Provide the (X, Y) coordinate of the cell's center where the given text is located.  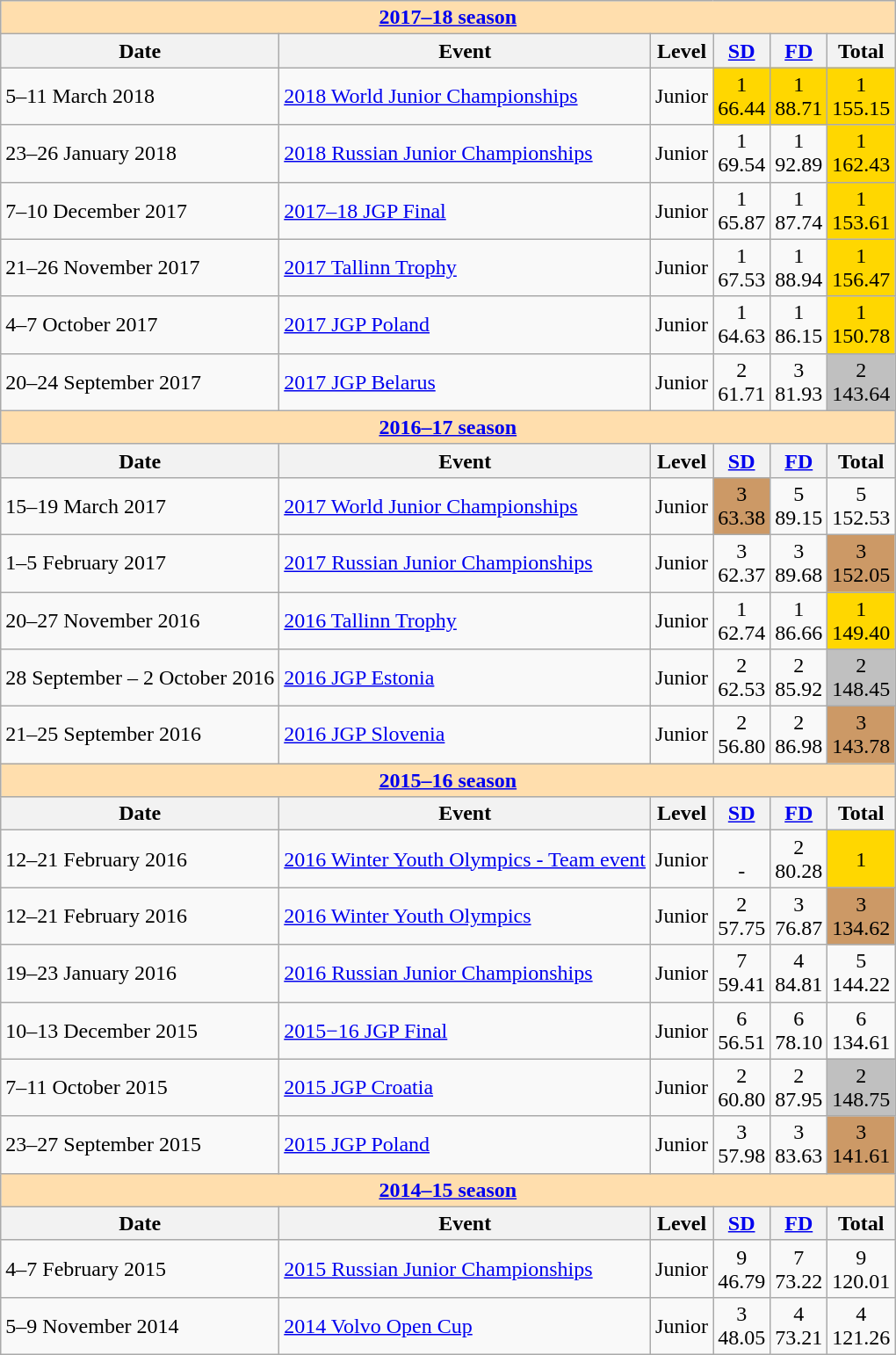
21–25 September 2016 (141, 735)
4–7 February 2015 (141, 1269)
3 57.98 (741, 1144)
2 60.80 (741, 1088)
2016 Winter Youth Olympics (466, 916)
1 86.66 (799, 620)
20–24 September 2017 (141, 381)
1 86.15 (799, 325)
5 152.53 (861, 506)
1 155.15 (861, 97)
1 150.78 (861, 325)
4–7 October 2017 (141, 325)
2017 JGP Belarus (466, 381)
9 46.79 (741, 1269)
2 57.75 (741, 916)
1 149.40 (861, 620)
1 (861, 859)
2014 Volvo Open Cup (466, 1325)
1 64.63 (741, 325)
1 156.47 (861, 267)
2 85.92 (799, 678)
5 89.15 (799, 506)
1 87.74 (799, 211)
1 162.43 (861, 153)
2 148.45 (861, 678)
2 87.95 (799, 1088)
2 148.75 (861, 1088)
7 59.41 (741, 974)
6 56.51 (741, 1030)
1 153.61 (861, 211)
7–10 December 2017 (141, 211)
3 76.87 (799, 916)
1 66.44 (741, 97)
2 62.53 (741, 678)
1 88.71 (799, 97)
3 81.93 (799, 381)
1–5 February 2017 (141, 562)
3 63.38 (741, 506)
4 121.26 (861, 1325)
2015 Russian Junior Championships (466, 1269)
2018 World Junior Championships (466, 97)
20–27 November 2016 (141, 620)
3 143.78 (861, 735)
3 89.68 (799, 562)
4 73.21 (799, 1325)
- (741, 859)
19–23 January 2016 (141, 974)
2016 JGP Estonia (466, 678)
2014–15 season (448, 1190)
2 56.80 (741, 735)
2015 JGP Poland (466, 1144)
3 152.05 (861, 562)
3 48.05 (741, 1325)
6 134.61 (861, 1030)
2015–16 season (448, 780)
21–26 November 2017 (141, 267)
2017 World Junior Championships (466, 506)
3 134.62 (861, 916)
2018 Russian Junior Championships (466, 153)
2017–18 JGP Final (466, 211)
1 65.87 (741, 211)
1 62.74 (741, 620)
2015 JGP Croatia (466, 1088)
2016 Tallinn Trophy (466, 620)
2 143.64 (861, 381)
2017 Tallinn Trophy (466, 267)
2 86.98 (799, 735)
23–26 January 2018 (141, 153)
1 69.54 (741, 153)
23–27 September 2015 (141, 1144)
6 78.10 (799, 1030)
2017 Russian Junior Championships (466, 562)
5 144.22 (861, 974)
28 September – 2 October 2016 (141, 678)
2 80.28 (799, 859)
9 120.01 (861, 1269)
3 62.37 (741, 562)
2015−16 JGP Final (466, 1030)
1 88.94 (799, 267)
3 83.63 (799, 1144)
1 92.89 (799, 153)
15–19 March 2017 (141, 506)
7–11 October 2015 (141, 1088)
2016 Winter Youth Olympics - Team event (466, 859)
5–9 November 2014 (141, 1325)
2016 JGP Slovenia (466, 735)
3 141.61 (861, 1144)
4 84.81 (799, 974)
1 67.53 (741, 267)
2017 JGP Poland (466, 325)
7 73.22 (799, 1269)
2016 Russian Junior Championships (466, 974)
5–11 March 2018 (141, 97)
2 61.71 (741, 381)
10–13 December 2015 (141, 1030)
2017–18 season (448, 18)
2016–17 season (448, 427)
